Determine the [x, y] coordinate at the center of the cell enclosing the given text.  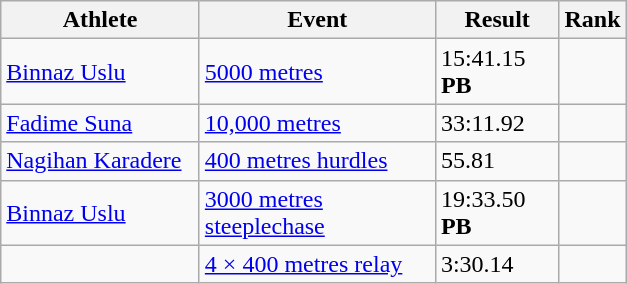
10,000 metres [317, 123]
55.81 [497, 161]
3:30.14 [497, 264]
Event [317, 20]
3000 metres steeplechase [317, 212]
33:11.92 [497, 123]
19:33.50 PB [497, 212]
Result [497, 20]
Nagihan Karadere [100, 161]
4 × 400 metres relay [317, 264]
Athlete [100, 20]
5000 metres [317, 72]
Fadime Suna [100, 123]
Rank [592, 20]
15:41.15 PB [497, 72]
400 metres hurdles [317, 161]
